Capture the cell that displays the provided text and extract its (X, Y) central coordinate. 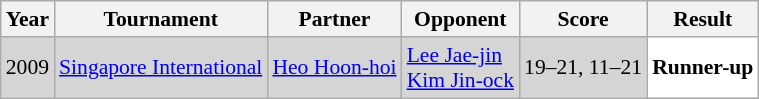
Lee Jae-jin Kim Jin-ock (460, 68)
Heo Hoon-hoi (334, 68)
2009 (28, 68)
Partner (334, 19)
19–21, 11–21 (583, 68)
Result (702, 19)
Opponent (460, 19)
Tournament (160, 19)
Runner-up (702, 68)
Year (28, 19)
Score (583, 19)
Singapore International (160, 68)
